For the text-containing cell, return its midpoint in [X, Y] coordinate format. 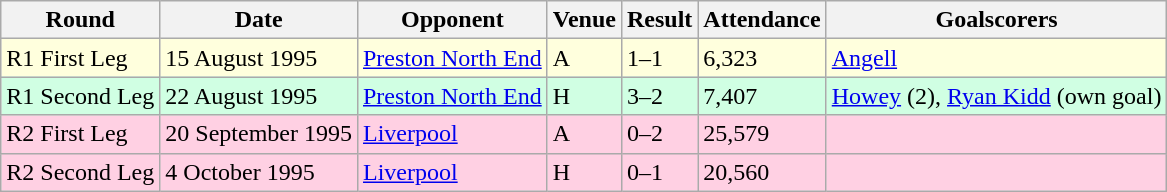
R1 Second Leg [80, 96]
25,579 [762, 134]
3–2 [659, 96]
Date [259, 20]
Venue [584, 20]
R2 Second Leg [80, 172]
7,407 [762, 96]
4 October 1995 [259, 172]
R1 First Leg [80, 58]
Howey (2), Ryan Kidd (own goal) [996, 96]
Goalscorers [996, 20]
Opponent [452, 20]
Round [80, 20]
1–1 [659, 58]
Angell [996, 58]
20,560 [762, 172]
6,323 [762, 58]
15 August 1995 [259, 58]
Result [659, 20]
Attendance [762, 20]
20 September 1995 [259, 134]
22 August 1995 [259, 96]
0–1 [659, 172]
R2 First Leg [80, 134]
0–2 [659, 134]
